Identify which cell holds the provided text, then report its [x, y] central coordinate. 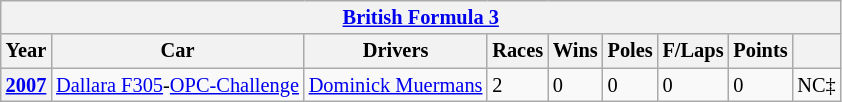
Car [178, 51]
Year [26, 51]
British Formula 3 [421, 17]
Wins [576, 51]
F/Laps [694, 51]
Poles [630, 51]
Races [518, 51]
Drivers [396, 51]
Dallara F305-OPC-Challenge [178, 85]
Points [760, 51]
NC‡ [816, 85]
Dominick Muermans [396, 85]
2007 [26, 85]
2 [518, 85]
